Search for the cell housing the specified text and yield its [X, Y] center coordinate. 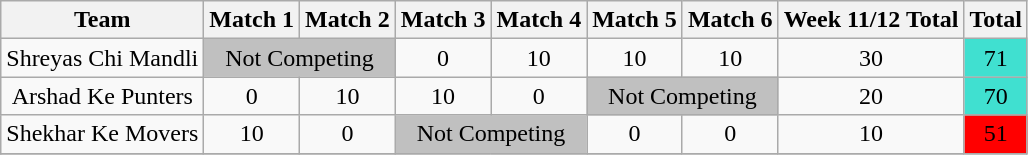
71 [996, 58]
Arshad Ke Punters [102, 96]
51 [996, 134]
Total [996, 20]
Week 11/12 Total [871, 20]
Shekhar Ke Movers [102, 134]
Match 6 [730, 20]
20 [871, 96]
Match 1 [252, 20]
Match 5 [635, 20]
Match 4 [539, 20]
Team [102, 20]
Match 3 [443, 20]
30 [871, 58]
70 [996, 96]
Match 2 [348, 20]
Shreyas Chi Mandli [102, 58]
